Scan for the cell matching the given text and deliver its [x, y] coordinate at center. 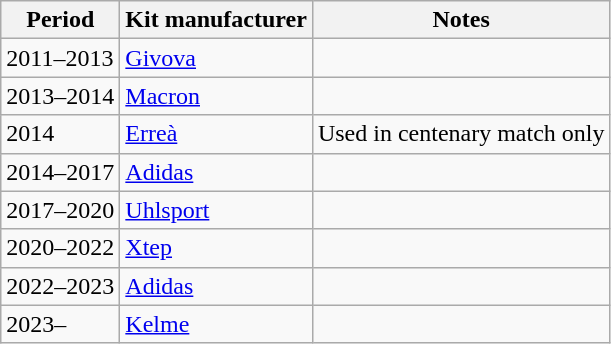
Kelme [216, 324]
2011–2013 [60, 58]
2013–2014 [60, 96]
Uhlsport [216, 210]
2014 [60, 134]
Givova [216, 58]
2017–2020 [60, 210]
2014–2017 [60, 172]
Xtep [216, 248]
Erreà [216, 134]
2020–2022 [60, 248]
2023– [60, 324]
Kit manufacturer [216, 20]
Used in centenary match only [461, 134]
Period [60, 20]
Macron [216, 96]
2022–2023 [60, 286]
Notes [461, 20]
